Search for the cell housing the specified text and yield its [x, y] center coordinate. 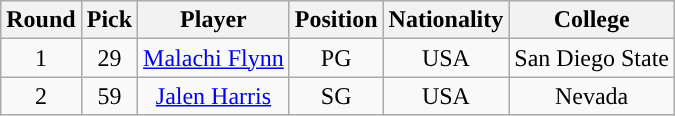
Player [214, 20]
Malachi Flynn [214, 58]
2 [41, 96]
59 [109, 96]
Pick [109, 20]
Nationality [446, 20]
College [592, 20]
San Diego State [592, 58]
1 [41, 58]
29 [109, 58]
Round [41, 20]
PG [336, 58]
Nevada [592, 96]
SG [336, 96]
Position [336, 20]
Jalen Harris [214, 96]
